For the text-containing cell, return its midpoint in (x, y) coordinate format. 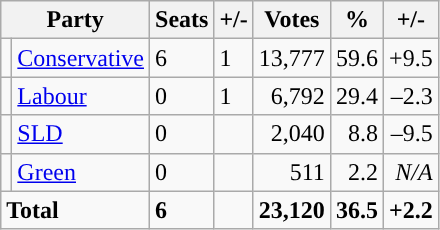
2,040 (292, 134)
% (356, 20)
23,120 (292, 210)
+2.2 (410, 210)
Votes (292, 20)
Green (81, 172)
13,777 (292, 58)
–2.3 (410, 96)
6,792 (292, 96)
Party (76, 20)
Conservative (81, 58)
29.4 (356, 96)
Total (76, 210)
Seats (182, 20)
8.8 (356, 134)
59.6 (356, 58)
511 (292, 172)
+9.5 (410, 58)
SLD (81, 134)
N/A (410, 172)
2.2 (356, 172)
–9.5 (410, 134)
36.5 (356, 210)
Labour (81, 96)
